Return (x, y) of the center of cell containing provided text 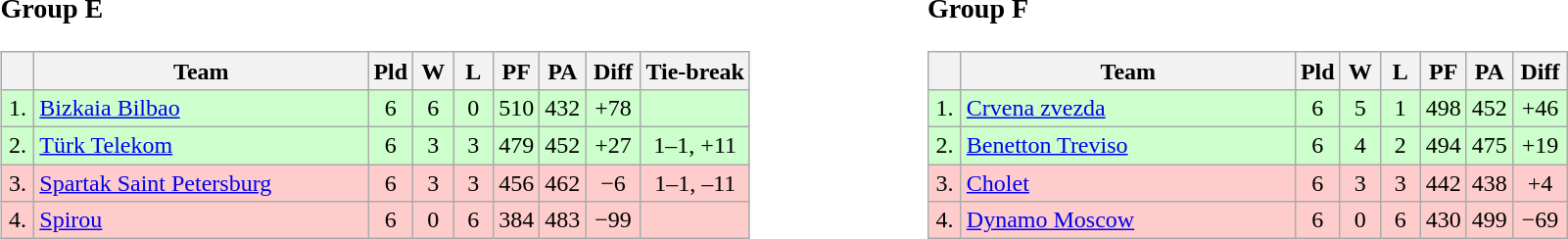
+78 (613, 108)
4 (1359, 146)
499 (1489, 220)
1–1, –11 (695, 183)
462 (562, 183)
2 (1401, 146)
456 (517, 183)
430 (1444, 220)
+27 (613, 146)
Bizkaia Bilbao (202, 108)
−99 (613, 220)
+19 (1540, 146)
479 (517, 146)
432 (562, 108)
384 (517, 220)
438 (1489, 183)
442 (1444, 183)
494 (1444, 146)
+4 (1540, 183)
1–1, +11 (695, 146)
483 (562, 220)
510 (517, 108)
−69 (1540, 220)
Dynamo Moscow (1128, 220)
1 (1401, 108)
Türk Telekom (202, 146)
498 (1444, 108)
Crvena zvezda (1128, 108)
−6 (613, 183)
Spartak Saint Petersburg (202, 183)
5 (1359, 108)
475 (1489, 146)
Spirou (202, 220)
Cholet (1128, 183)
Benetton Treviso (1128, 146)
+46 (1540, 108)
Tie-break (695, 71)
